Return [X, Y] of the center of cell containing provided text 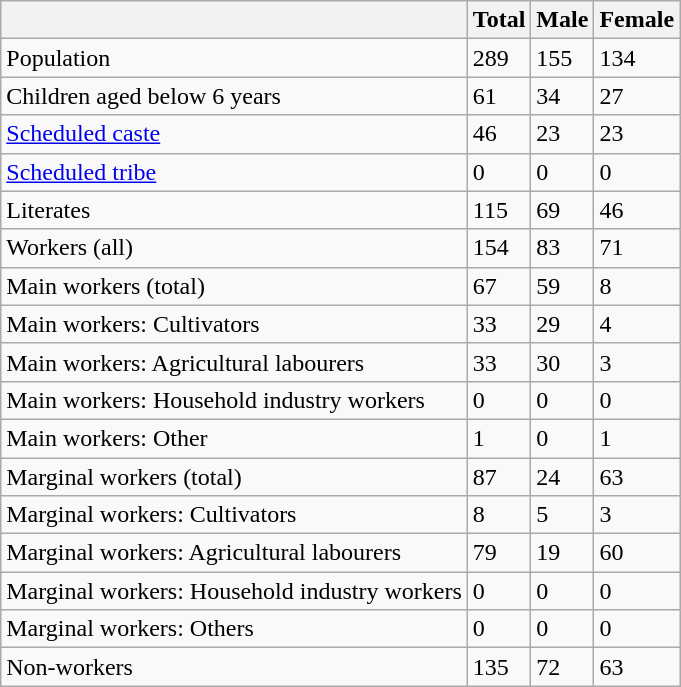
Main workers: Household industry workers [234, 400]
87 [499, 477]
67 [499, 286]
79 [499, 553]
69 [562, 210]
Scheduled caste [234, 134]
30 [562, 362]
Main workers (total) [234, 286]
29 [562, 324]
Marginal workers: Household industry workers [234, 591]
155 [562, 58]
Male [562, 20]
60 [637, 553]
59 [562, 286]
Main workers: Agricultural labourers [234, 362]
Population [234, 58]
Main workers: Other [234, 438]
34 [562, 96]
154 [499, 248]
72 [562, 667]
Marginal workers: Agricultural labourers [234, 553]
61 [499, 96]
19 [562, 553]
115 [499, 210]
Marginal workers: Cultivators [234, 515]
Main workers: Cultivators [234, 324]
Workers (all) [234, 248]
Marginal workers: Others [234, 629]
Scheduled tribe [234, 172]
134 [637, 58]
Children aged below 6 years [234, 96]
289 [499, 58]
Female [637, 20]
71 [637, 248]
Total [499, 20]
Literates [234, 210]
5 [562, 515]
4 [637, 324]
135 [499, 667]
Non-workers [234, 667]
Marginal workers (total) [234, 477]
27 [637, 96]
24 [562, 477]
83 [562, 248]
